Extract the [x, y] coordinate from the center of the cell holding the provided text.  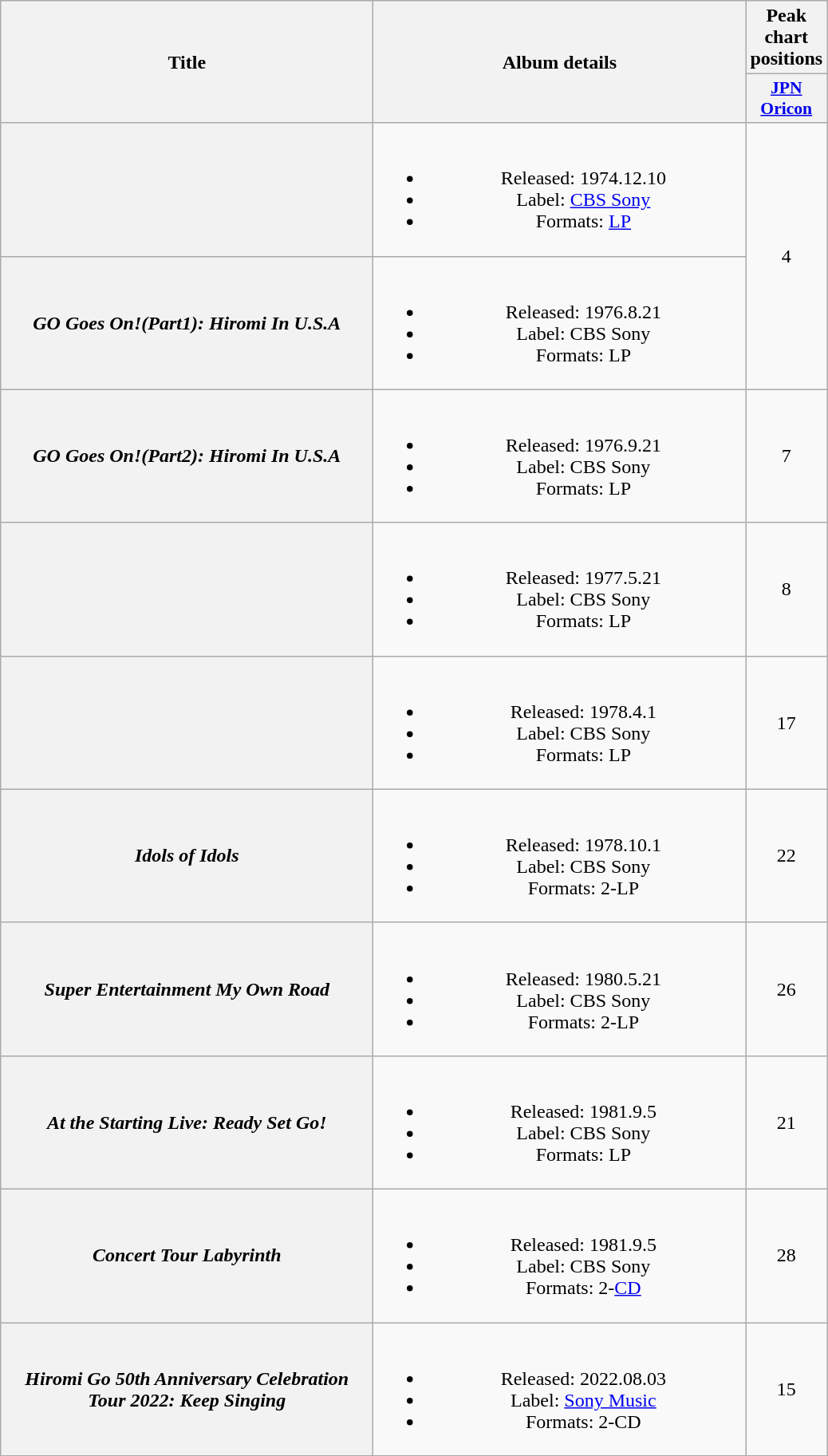
Released: 2022.08.03Label: Sony MusicFormats: 2-CD [560, 1390]
JPNOricon [787, 99]
Released: 1978.4.1Label: CBS SonyFormats: LP [560, 723]
GO Goes On!(Part2): Hiromi In U.S.A [187, 456]
Released: 1981.9.5Label: CBS SonyFormats: LP [560, 1122]
Released: 1981.9.5Label: CBS SonyFormats: 2-CD [560, 1256]
22 [787, 855]
Album details [560, 62]
26 [787, 989]
Released: 1978.10.1Label: CBS SonyFormats: 2-LP [560, 855]
Title [187, 62]
Released: 1977.5.21Label: CBS SonyFormats: LP [560, 589]
Released: 1980.5.21Label: CBS SonyFormats: 2-LP [560, 989]
28 [787, 1256]
17 [787, 723]
8 [787, 589]
21 [787, 1122]
Concert Tour Labyrinth [187, 1256]
7 [787, 456]
Released: 1974.12.10Label: CBS SonyFormats: LP [560, 190]
Peak chart positions [787, 37]
GO Goes On!(Part1): Hiromi In U.S.A [187, 322]
Released: 1976.8.21Label: CBS SonyFormats: LP [560, 322]
15 [787, 1390]
Hiromi Go 50th Anniversary Celebration Tour 2022: Keep Singing [187, 1390]
4 [787, 256]
Super Entertainment My Own Road [187, 989]
At the Starting Live: Ready Set Go! [187, 1122]
Released: 1976.9.21Label: CBS SonyFormats: LP [560, 456]
Idols of Idols [187, 855]
